Scan for the cell matching the given text and deliver its (X, Y) coordinate at center. 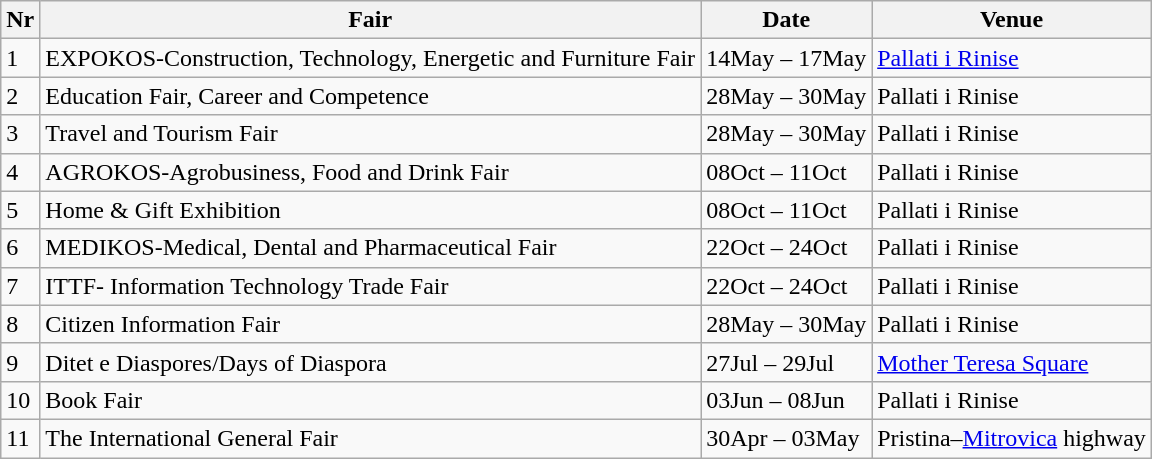
14May – 17May (786, 58)
Travel and Tourism Fair (370, 134)
2 (20, 96)
4 (20, 172)
5 (20, 210)
27Jul – 29Jul (786, 362)
8 (20, 324)
03Jun – 08Jun (786, 400)
MEDIKOS-Medical, Dental and Pharmaceutical Fair (370, 248)
Home & Gift Exhibition (370, 210)
9 (20, 362)
Citizen Information Fair (370, 324)
Mother Teresa Square (1012, 362)
Nr (20, 20)
Education Fair, Career and Competence (370, 96)
Fair (370, 20)
Date (786, 20)
The International General Fair (370, 438)
AGROKOS-Agrobusiness, Food and Drink Fair (370, 172)
Ditet e Diaspores/Days of Diaspora (370, 362)
Venue (1012, 20)
30Apr – 03May (786, 438)
10 (20, 400)
11 (20, 438)
ITTF- Information Technology Trade Fair (370, 286)
6 (20, 248)
Book Fair (370, 400)
Pristina–Mitrovica highway (1012, 438)
3 (20, 134)
1 (20, 58)
7 (20, 286)
EXPOKOS-Construction, Technology, Energetic and Furniture Fair (370, 58)
